For the text-containing cell, return its midpoint in (x, y) coordinate format. 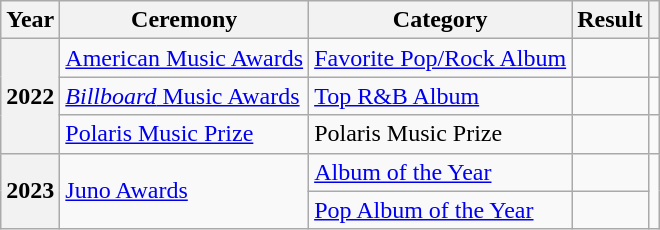
2022 (30, 96)
Top R&B Album (440, 96)
Favorite Pop/Rock Album (440, 58)
2023 (30, 191)
Pop Album of the Year (440, 210)
Result (610, 20)
Year (30, 20)
Category (440, 20)
American Music Awards (184, 58)
Juno Awards (184, 191)
Ceremony (184, 20)
Album of the Year (440, 172)
Billboard Music Awards (184, 96)
